Extract the [X, Y] coordinate from the center of the cell holding the provided text.  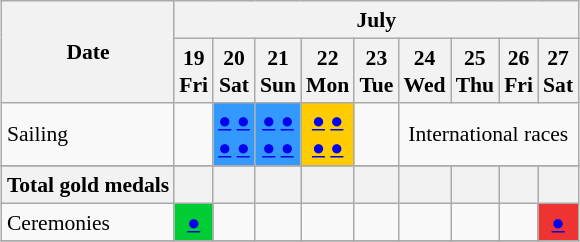
Sailing [88, 134]
21Sun [278, 70]
24Wed [424, 70]
International races [488, 134]
20Sat [234, 70]
19Fri [194, 70]
Total gold medals [88, 184]
23Tue [376, 70]
26Fri [518, 70]
27Sat [558, 70]
25Thu [476, 70]
Ceremonies [88, 222]
Date [88, 52]
July [376, 20]
22Mon [328, 70]
